Return the [X, Y] coordinate for the center point of the cell that contains the specified text.  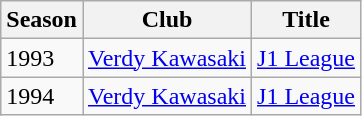
1994 [42, 96]
1993 [42, 58]
Season [42, 20]
Title [306, 20]
Club [166, 20]
